Capture the cell that displays the provided text and extract its (x, y) central coordinate. 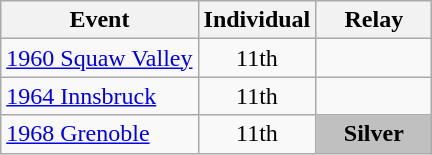
Silver (374, 134)
1968 Grenoble (100, 134)
1964 Innsbruck (100, 96)
Relay (374, 20)
1960 Squaw Valley (100, 58)
Event (100, 20)
Individual (257, 20)
